Locate the cell with the specified text and output its (X, Y) center coordinate. 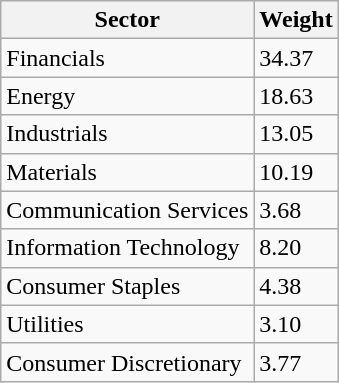
3.77 (296, 362)
10.19 (296, 172)
Consumer Discretionary (128, 362)
Industrials (128, 134)
8.20 (296, 248)
13.05 (296, 134)
Financials (128, 58)
Energy (128, 96)
Sector (128, 20)
Materials (128, 172)
Weight (296, 20)
4.38 (296, 286)
34.37 (296, 58)
3.68 (296, 210)
Information Technology (128, 248)
Utilities (128, 324)
3.10 (296, 324)
Communication Services (128, 210)
Consumer Staples (128, 286)
18.63 (296, 96)
